Scan for the cell matching the given text and deliver its [x, y] coordinate at center. 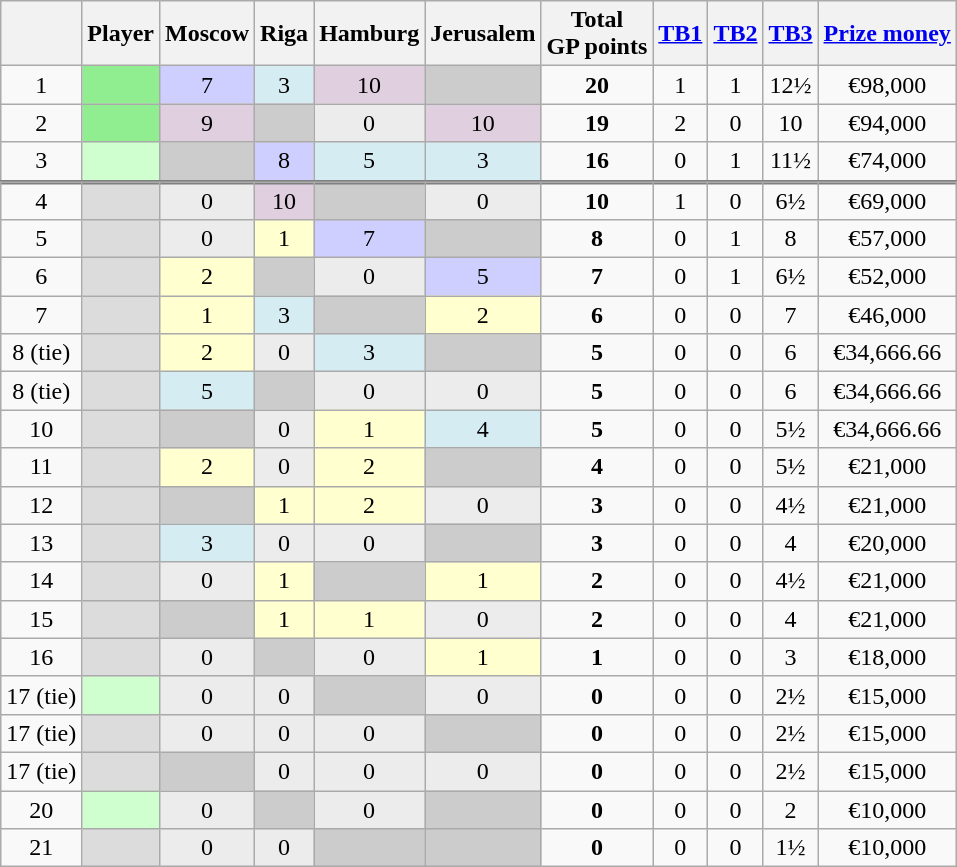
1½ [790, 848]
11 [42, 467]
€20,000 [887, 543]
€98,000 [887, 85]
19 [597, 123]
Player [121, 34]
€57,000 [887, 239]
9 [206, 123]
€18,000 [887, 657]
12½ [790, 85]
Moscow [206, 34]
11½ [790, 162]
€52,000 [887, 277]
€46,000 [887, 315]
13 [42, 543]
TB2 [736, 34]
21 [42, 848]
Prize money [887, 34]
TotalGP points [597, 34]
TB1 [680, 34]
Riga [284, 34]
Jerusalem [483, 34]
14 [42, 581]
Hamburg [370, 34]
15 [42, 619]
12 [42, 505]
€74,000 [887, 162]
€94,000 [887, 123]
€69,000 [887, 201]
TB3 [790, 34]
